Determine the (x, y) coordinate at the center of the cell enclosing the given text.  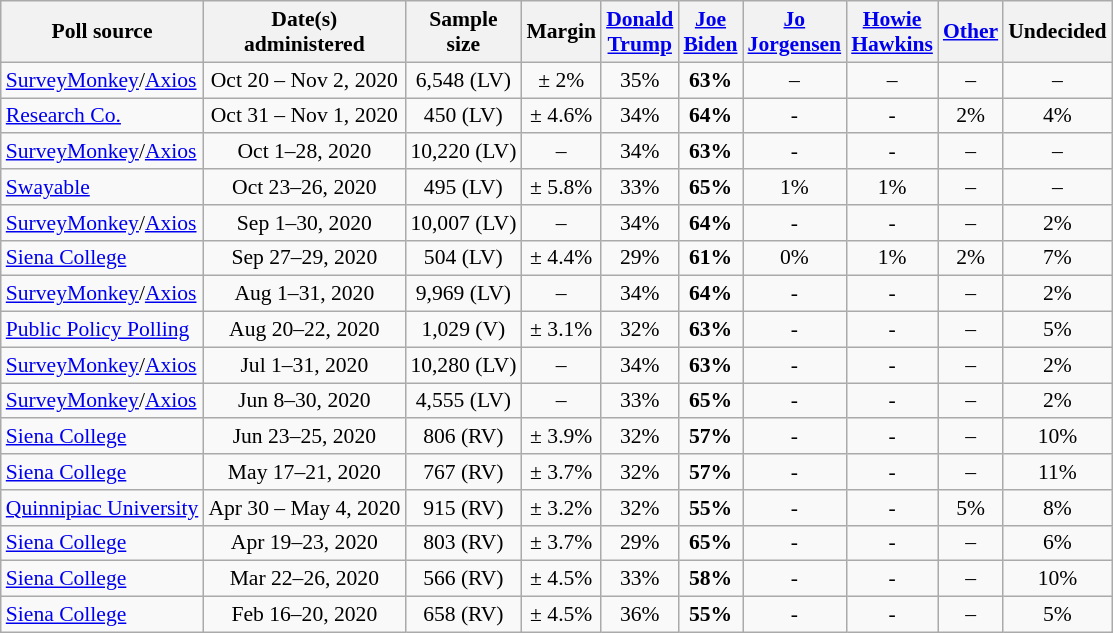
Swayable (102, 187)
Quinnipiac University (102, 508)
495 (LV) (463, 187)
1,029 (V) (463, 330)
± 3.2% (561, 508)
Apr 30 – May 4, 2020 (304, 508)
Margin (561, 32)
Aug 20–22, 2020 (304, 330)
Samplesize (463, 32)
450 (LV) (463, 116)
± 5.8% (561, 187)
0% (795, 258)
Public Policy Polling (102, 330)
8% (1057, 508)
May 17–21, 2020 (304, 472)
10,220 (LV) (463, 152)
7% (1057, 258)
Other (970, 32)
Aug 1–31, 2020 (304, 294)
DonaldTrump (640, 32)
Feb 16–20, 2020 (304, 615)
Jun 8–30, 2020 (304, 401)
Sep 1–30, 2020 (304, 223)
9,969 (LV) (463, 294)
Undecided (1057, 32)
HowieHawkins (892, 32)
4% (1057, 116)
± 3.1% (561, 330)
566 (RV) (463, 579)
Mar 22–26, 2020 (304, 579)
6,548 (LV) (463, 80)
36% (640, 615)
Date(s)administered (304, 32)
JoeBiden (710, 32)
915 (RV) (463, 508)
806 (RV) (463, 437)
61% (710, 258)
± 3.9% (561, 437)
10,007 (LV) (463, 223)
4,555 (LV) (463, 401)
11% (1057, 472)
± 4.6% (561, 116)
± 4.4% (561, 258)
Sep 27–29, 2020 (304, 258)
JoJorgensen (795, 32)
10,280 (LV) (463, 365)
Oct 31 – Nov 1, 2020 (304, 116)
58% (710, 579)
6% (1057, 543)
Jun 23–25, 2020 (304, 437)
Apr 19–23, 2020 (304, 543)
35% (640, 80)
Poll source (102, 32)
658 (RV) (463, 615)
Oct 20 – Nov 2, 2020 (304, 80)
767 (RV) (463, 472)
Oct 1–28, 2020 (304, 152)
Jul 1–31, 2020 (304, 365)
± 2% (561, 80)
Oct 23–26, 2020 (304, 187)
504 (LV) (463, 258)
803 (RV) (463, 543)
Research Co. (102, 116)
